Search for the cell housing the specified text and yield its (x, y) center coordinate. 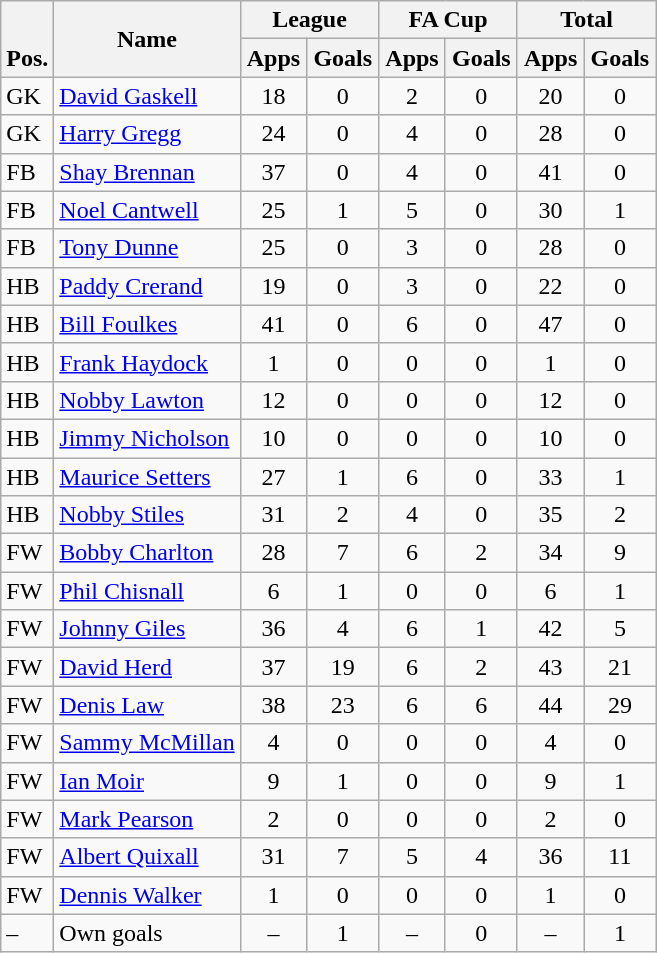
Tony Dunne (147, 248)
43 (550, 667)
Albert Quixall (147, 857)
FA Cup (448, 20)
20 (550, 96)
34 (550, 553)
Bill Foulkes (147, 324)
22 (550, 286)
Paddy Crerand (147, 286)
18 (274, 96)
38 (274, 705)
Shay Brennan (147, 172)
30 (550, 210)
David Gaskell (147, 96)
Sammy McMillan (147, 743)
Denis Law (147, 705)
21 (620, 667)
League (310, 20)
Nobby Stiles (147, 515)
Total (586, 20)
Pos. (28, 39)
Noel Cantwell (147, 210)
24 (274, 134)
Jimmy Nicholson (147, 438)
11 (620, 857)
Mark Pearson (147, 819)
42 (550, 629)
Johnny Giles (147, 629)
29 (620, 705)
Dennis Walker (147, 895)
27 (274, 477)
David Herd (147, 667)
Phil Chisnall (147, 591)
47 (550, 324)
Frank Haydock (147, 362)
23 (343, 705)
Harry Gregg (147, 134)
Ian Moir (147, 781)
Nobby Lawton (147, 400)
Name (147, 39)
Own goals (147, 933)
44 (550, 705)
35 (550, 515)
Maurice Setters (147, 477)
33 (550, 477)
Bobby Charlton (147, 553)
